Identify which cell holds the provided text, then report its (X, Y) central coordinate. 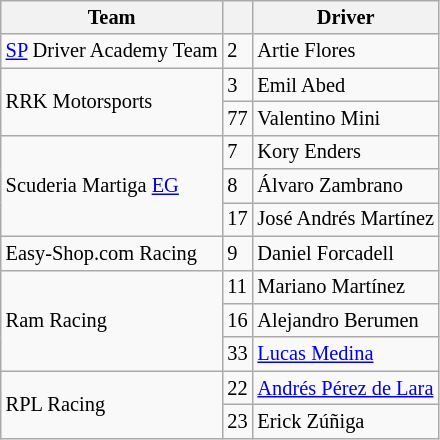
9 (237, 253)
16 (237, 320)
17 (237, 219)
7 (237, 152)
Daniel Forcadell (346, 253)
22 (237, 388)
RPL Racing (112, 404)
8 (237, 186)
Ram Racing (112, 320)
Emil Abed (346, 85)
3 (237, 85)
Valentino Mini (346, 118)
Alejandro Berumen (346, 320)
Driver (346, 17)
RRK Motorsports (112, 102)
Álvaro Zambrano (346, 186)
José Andrés Martínez (346, 219)
77 (237, 118)
SP Driver Academy Team (112, 51)
2 (237, 51)
23 (237, 421)
Mariano Martínez (346, 287)
Scuderia Martiga EG (112, 186)
Easy-Shop.com Racing (112, 253)
Erick Zúñiga (346, 421)
Kory Enders (346, 152)
Artie Flores (346, 51)
11 (237, 287)
Team (112, 17)
Andrés Pérez de Lara (346, 388)
Lucas Medina (346, 354)
33 (237, 354)
